Pinpoint the cell where the given text exists, returning its [x, y] midpoint coordinate. 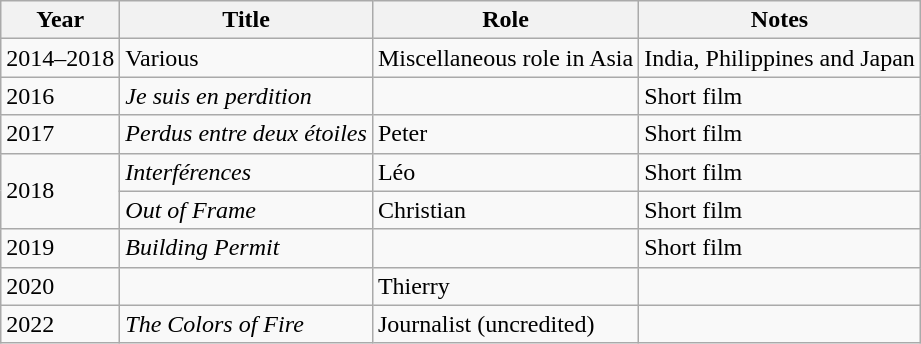
Journalist (uncredited) [505, 324]
2020 [60, 286]
Perdus entre deux étoiles [246, 134]
Notes [780, 20]
2016 [60, 96]
Je suis en perdition [246, 96]
Christian [505, 210]
Year [60, 20]
2019 [60, 248]
Out of Frame [246, 210]
Title [246, 20]
The Colors of Fire [246, 324]
Role [505, 20]
Miscellaneous role in Asia [505, 58]
India, Philippines and Japan [780, 58]
2017 [60, 134]
2022 [60, 324]
Peter [505, 134]
Interférences [246, 172]
Building Permit [246, 248]
Léo [505, 172]
2018 [60, 191]
Various [246, 58]
Thierry [505, 286]
2014–2018 [60, 58]
